Detect which cell encompasses the target text, then output its (X, Y) center coordinate. 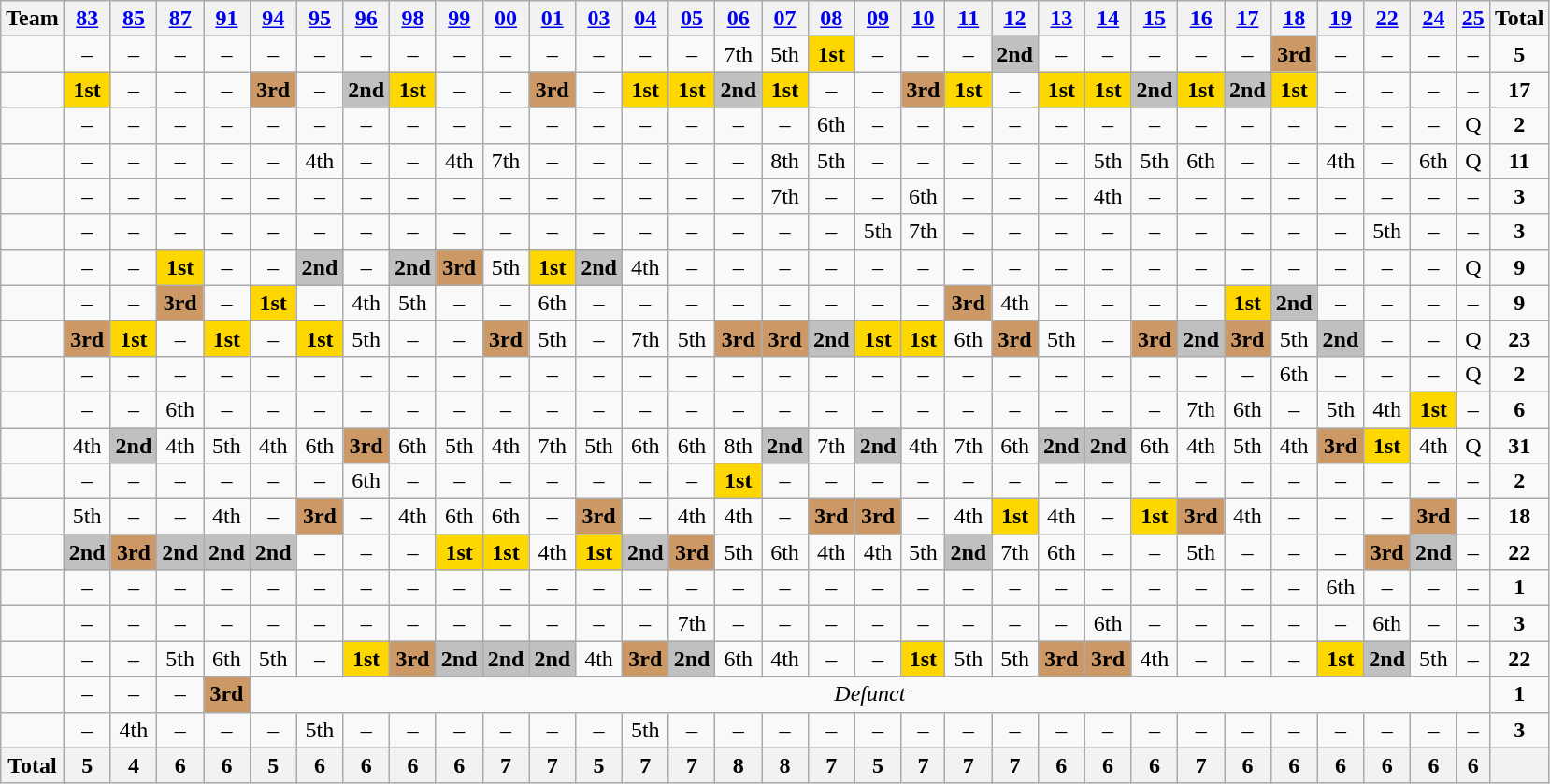
07 (785, 19)
23 (1519, 338)
14 (1108, 19)
95 (320, 19)
87 (180, 19)
06 (739, 19)
10 (924, 19)
94 (273, 19)
00 (506, 19)
24 (1434, 19)
Team (33, 19)
98 (413, 19)
12 (1015, 19)
4 (134, 765)
19 (1341, 19)
91 (227, 19)
15 (1155, 19)
Defunct (869, 694)
25 (1473, 19)
85 (134, 19)
03 (599, 19)
04 (645, 19)
16 (1201, 19)
08 (831, 19)
05 (692, 19)
99 (459, 19)
96 (366, 19)
09 (878, 19)
13 (1061, 19)
83 (87, 19)
31 (1519, 446)
01 (553, 19)
